Return the (x, y) coordinate for the center point of the cell that contains the specified text.  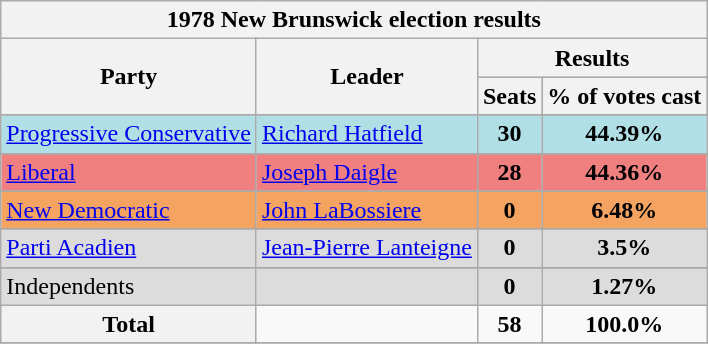
Total (129, 324)
1.27% (624, 286)
Leader (366, 77)
100.0% (624, 324)
1978 New Brunswick election results (354, 20)
Richard Hatfield (366, 134)
Liberal (129, 172)
Party (129, 77)
Joseph Daigle (366, 172)
3.5% (624, 248)
Results (592, 58)
44.36% (624, 172)
28 (509, 172)
Progressive Conservative (129, 134)
Jean-Pierre Lanteigne (366, 248)
44.39% (624, 134)
% of votes cast (624, 96)
Independents (129, 286)
New Democratic (129, 210)
John LaBossiere (366, 210)
Seats (509, 96)
58 (509, 324)
30 (509, 134)
6.48% (624, 210)
Parti Acadien (129, 248)
